Identify which cell holds the provided text, then report its [X, Y] central coordinate. 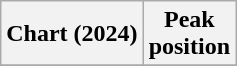
Chart (2024) [72, 34]
Peak position [189, 34]
